Locate the cell with the specified text and output its [X, Y] center coordinate. 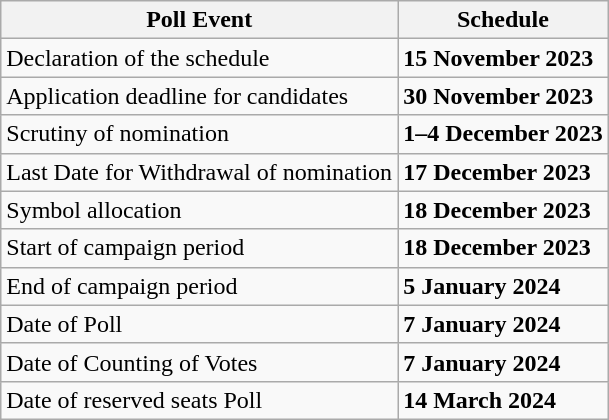
Last Date for Withdrawal of nomination [200, 172]
End of campaign period [200, 286]
14 March 2024 [504, 400]
5 January 2024 [504, 286]
30 November 2023 [504, 96]
Date of Poll [200, 324]
Poll Event [200, 20]
17 December 2023 [504, 172]
15 November 2023 [504, 58]
Declaration of the schedule [200, 58]
Date of reserved seats Poll [200, 400]
Start of campaign period [200, 248]
Scrutiny of nomination [200, 134]
Symbol allocation [200, 210]
Schedule [504, 20]
Application deadline for candidates [200, 96]
Date of Counting of Votes [200, 362]
1–4 December 2023 [504, 134]
